Search for the cell housing the specified text and yield its [x, y] center coordinate. 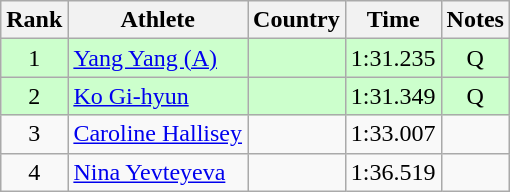
Rank [34, 20]
Country [297, 20]
1:33.007 [393, 134]
1:31.235 [393, 58]
Ko Gi-hyun [158, 96]
1:36.519 [393, 172]
2 [34, 96]
Nina Yevteyeva [158, 172]
1 [34, 58]
Time [393, 20]
Athlete [158, 20]
Caroline Hallisey [158, 134]
3 [34, 134]
1:31.349 [393, 96]
Yang Yang (A) [158, 58]
Notes [475, 20]
4 [34, 172]
